Identify which cell holds the provided text, then report its [X, Y] central coordinate. 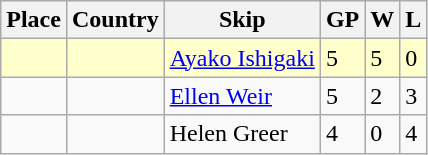
W [382, 20]
Skip [242, 20]
Place [34, 20]
2 [382, 96]
3 [414, 96]
Ellen Weir [242, 96]
Country [115, 20]
L [414, 20]
Helen Greer [242, 134]
Ayako Ishigaki [242, 58]
GP [342, 20]
